Capture the cell that displays the provided text and extract its [X, Y] central coordinate. 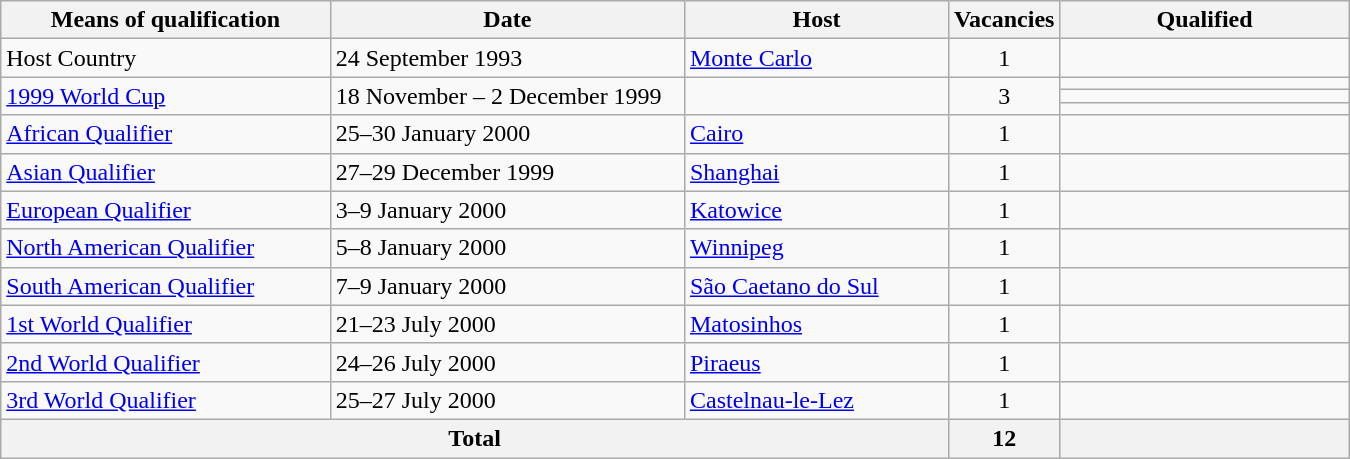
Qualified [1204, 20]
Means of qualification [166, 20]
18 November – 2 December 1999 [507, 96]
African Qualifier [166, 134]
São Caetano do Sul [816, 286]
Piraeus [816, 362]
Host Country [166, 58]
Matosinhos [816, 324]
Katowice [816, 210]
North American Qualifier [166, 248]
25–30 January 2000 [507, 134]
5–8 January 2000 [507, 248]
12 [1004, 438]
7–9 January 2000 [507, 286]
European Qualifier [166, 210]
Asian Qualifier [166, 172]
Total [475, 438]
Monte Carlo [816, 58]
25–27 July 2000 [507, 400]
South American Qualifier [166, 286]
Host [816, 20]
24 September 1993 [507, 58]
21–23 July 2000 [507, 324]
3–9 January 2000 [507, 210]
Castelnau-le-Lez [816, 400]
24–26 July 2000 [507, 362]
2nd World Qualifier [166, 362]
27–29 December 1999 [507, 172]
1999 World Cup [166, 96]
3 [1004, 96]
1st World Qualifier [166, 324]
3rd World Qualifier [166, 400]
Cairo [816, 134]
Winnipeg [816, 248]
Vacancies [1004, 20]
Shanghai [816, 172]
Date [507, 20]
